Locate the cell with the specified text and output its [x, y] center coordinate. 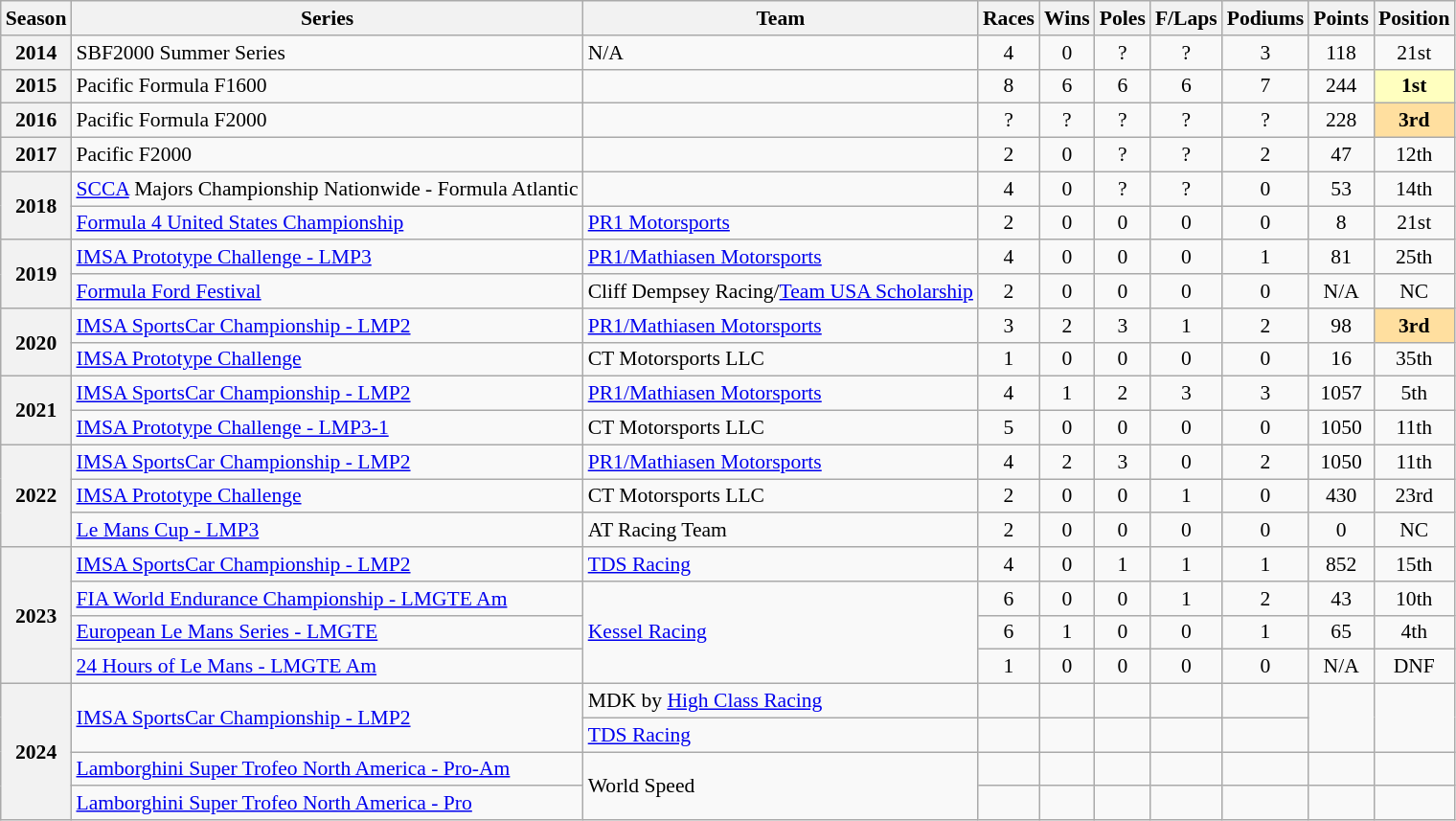
4th [1414, 632]
Formula Ford Festival [327, 291]
SCCA Majors Championship Nationwide - Formula Atlantic [327, 189]
SBF2000 Summer Series [327, 53]
23rd [1414, 496]
2020 [36, 343]
7 [1266, 86]
2023 [36, 615]
24 Hours of Le Mans - LMGTE Am [327, 667]
2017 [36, 155]
Position [1414, 18]
118 [1341, 53]
AT Racing Team [781, 531]
Poles [1123, 18]
244 [1341, 86]
2016 [36, 121]
Series [327, 18]
IMSA Prototype Challenge - LMP3-1 [327, 428]
5 [1009, 428]
35th [1414, 359]
14th [1414, 189]
47 [1341, 155]
F/Laps [1186, 18]
Cliff Dempsey Racing/Team USA Scholarship [781, 291]
10th [1414, 599]
852 [1341, 564]
1st [1414, 86]
2019 [36, 274]
Pacific Formula F1600 [327, 86]
2015 [36, 86]
2022 [36, 496]
PR1 Motorsports [781, 223]
12th [1414, 155]
Wins [1067, 18]
Formula 4 United States Championship [327, 223]
Pacific F2000 [327, 155]
1057 [1341, 394]
2024 [36, 752]
Lamborghini Super Trofeo North America - Pro-Am [327, 769]
25th [1414, 258]
Points [1341, 18]
228 [1341, 121]
53 [1341, 189]
81 [1341, 258]
IMSA Prototype Challenge - LMP3 [327, 258]
98 [1341, 326]
World Speed [781, 786]
DNF [1414, 667]
Season [36, 18]
5th [1414, 394]
Le Mans Cup - LMP3 [327, 531]
Team [781, 18]
65 [1341, 632]
Kessel Racing [781, 632]
43 [1341, 599]
Pacific Formula F2000 [327, 121]
European Le Mans Series - LMGTE [327, 632]
Podiums [1266, 18]
FIA World Endurance Championship - LMGTE Am [327, 599]
15th [1414, 564]
2014 [36, 53]
Races [1009, 18]
2021 [36, 410]
Lamborghini Super Trofeo North America - Pro [327, 804]
MDK by High Class Racing [781, 701]
2018 [36, 205]
430 [1341, 496]
16 [1341, 359]
